Return (x, y) of the center of cell containing provided text 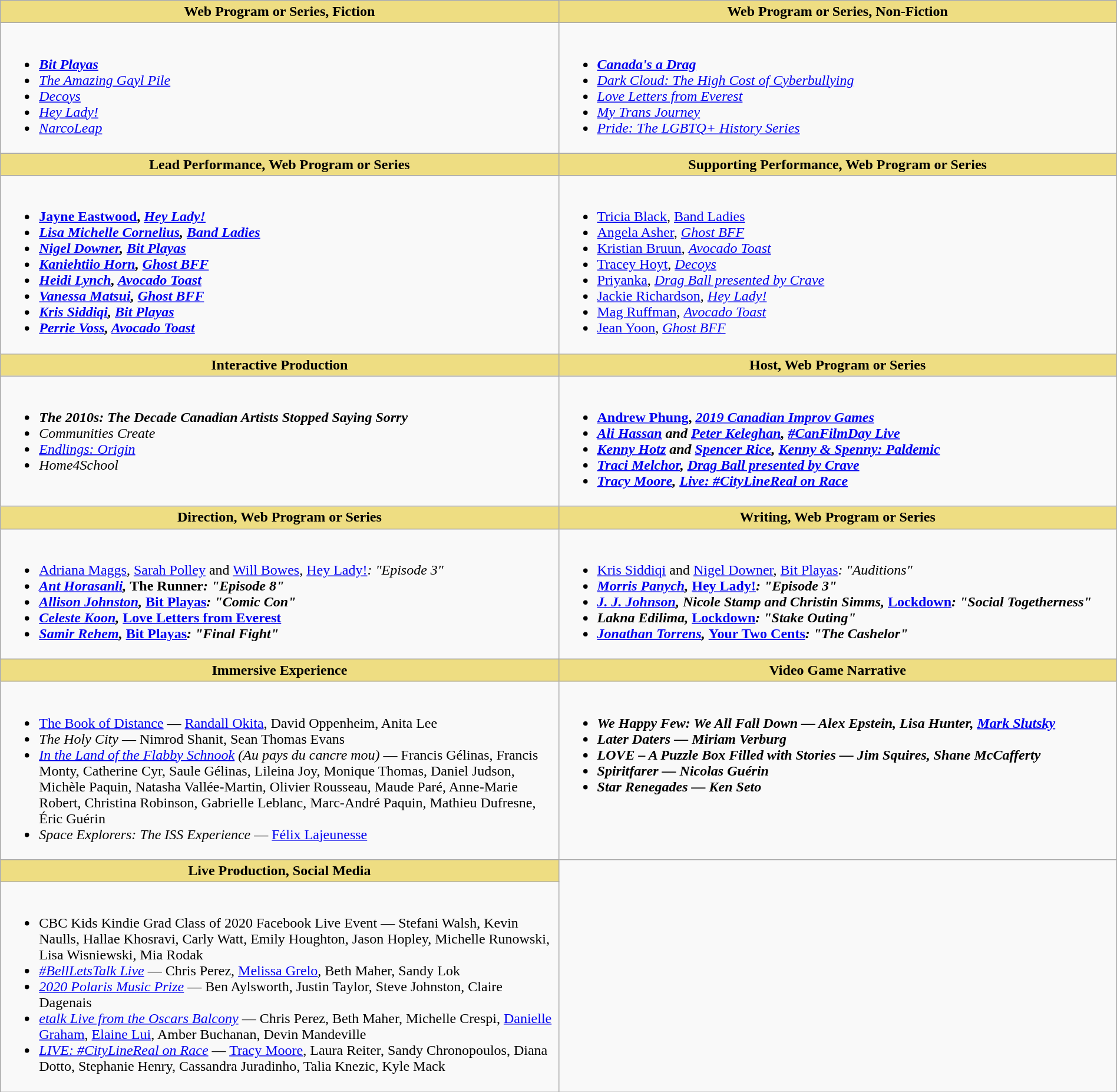
Video Game Narrative (838, 670)
Direction, Web Program or Series (279, 517)
Bit PlayasThe Amazing Gayl PileDecoysHey Lady!NarcoLeap (279, 88)
Web Program or Series, Non-Fiction (838, 12)
Immersive Experience (279, 670)
Host, Web Program or Series (838, 365)
Lead Performance, Web Program or Series (279, 164)
The 2010s: The Decade Canadian Artists Stopped Saying SorryCommunities CreateEndlings: OriginHome4School (279, 441)
Live Production, Social Media (279, 870)
Writing, Web Program or Series (838, 517)
Canada's a DragDark Cloud: The High Cost of CyberbullyingLove Letters from EverestMy Trans JourneyPride: The LGBTQ+ History Series (838, 88)
Interactive Production (279, 365)
Supporting Performance, Web Program or Series (838, 164)
Web Program or Series, Fiction (279, 12)
